Capture the cell that displays the provided text and extract its (X, Y) central coordinate. 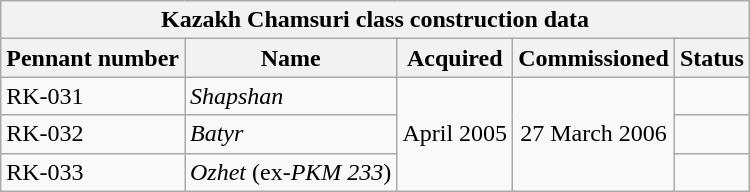
Batyr (290, 134)
Ozhet (ex-PKM 233) (290, 172)
April 2005 (455, 134)
Acquired (455, 58)
RK-033 (93, 172)
Pennant number (93, 58)
Status (712, 58)
Commissioned (594, 58)
Shapshan (290, 96)
27 March 2006 (594, 134)
Name (290, 58)
Kazakh Chamsuri class construction data (376, 20)
RK-032 (93, 134)
RK-031 (93, 96)
